For the text-containing cell, return its midpoint in [X, Y] coordinate format. 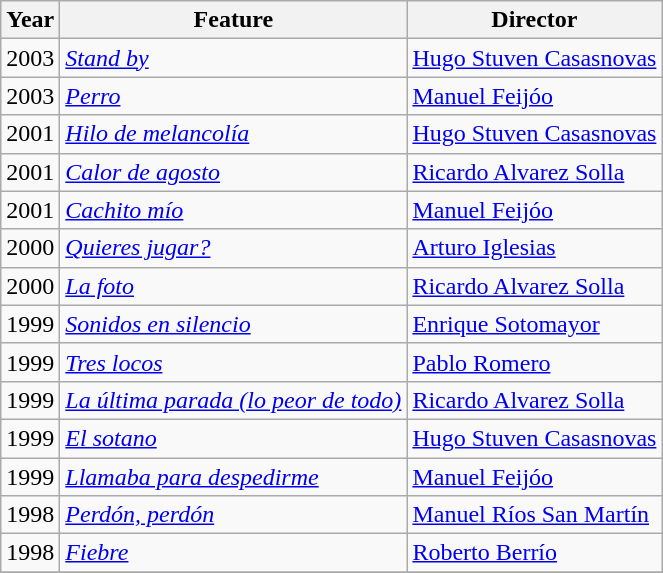
La foto [234, 286]
Sonidos en silencio [234, 324]
Calor de agosto [234, 172]
Hilo de melancolía [234, 134]
Fiebre [234, 553]
Manuel Ríos San Martín [534, 515]
Year [30, 20]
Enrique Sotomayor [534, 324]
Arturo Iglesias [534, 248]
Feature [234, 20]
Director [534, 20]
Pablo Romero [534, 362]
Tres locos [234, 362]
Quieres jugar? [234, 248]
Perdón, perdón [234, 515]
La última parada (lo peor de todo) [234, 400]
Cachito mío [234, 210]
Perro [234, 96]
Stand by [234, 58]
Roberto Berrío [534, 553]
El sotano [234, 438]
Llamaba para despedirme [234, 477]
